Return the [X, Y] coordinate for the center point of the cell that contains the specified text.  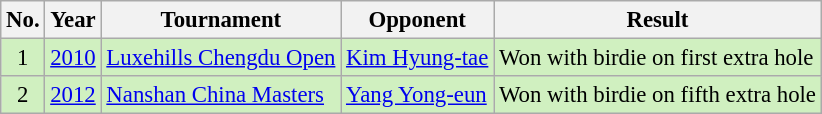
Tournament [221, 20]
Yang Yong-eun [418, 95]
2 [23, 95]
Won with birdie on fifth extra hole [658, 95]
Opponent [418, 20]
2010 [73, 58]
No. [23, 20]
Year [73, 20]
Won with birdie on first extra hole [658, 58]
Kim Hyung-tae [418, 58]
1 [23, 58]
Result [658, 20]
2012 [73, 95]
Luxehills Chengdu Open [221, 58]
Nanshan China Masters [221, 95]
